Detect which cell encompasses the target text, then output its [x, y] center coordinate. 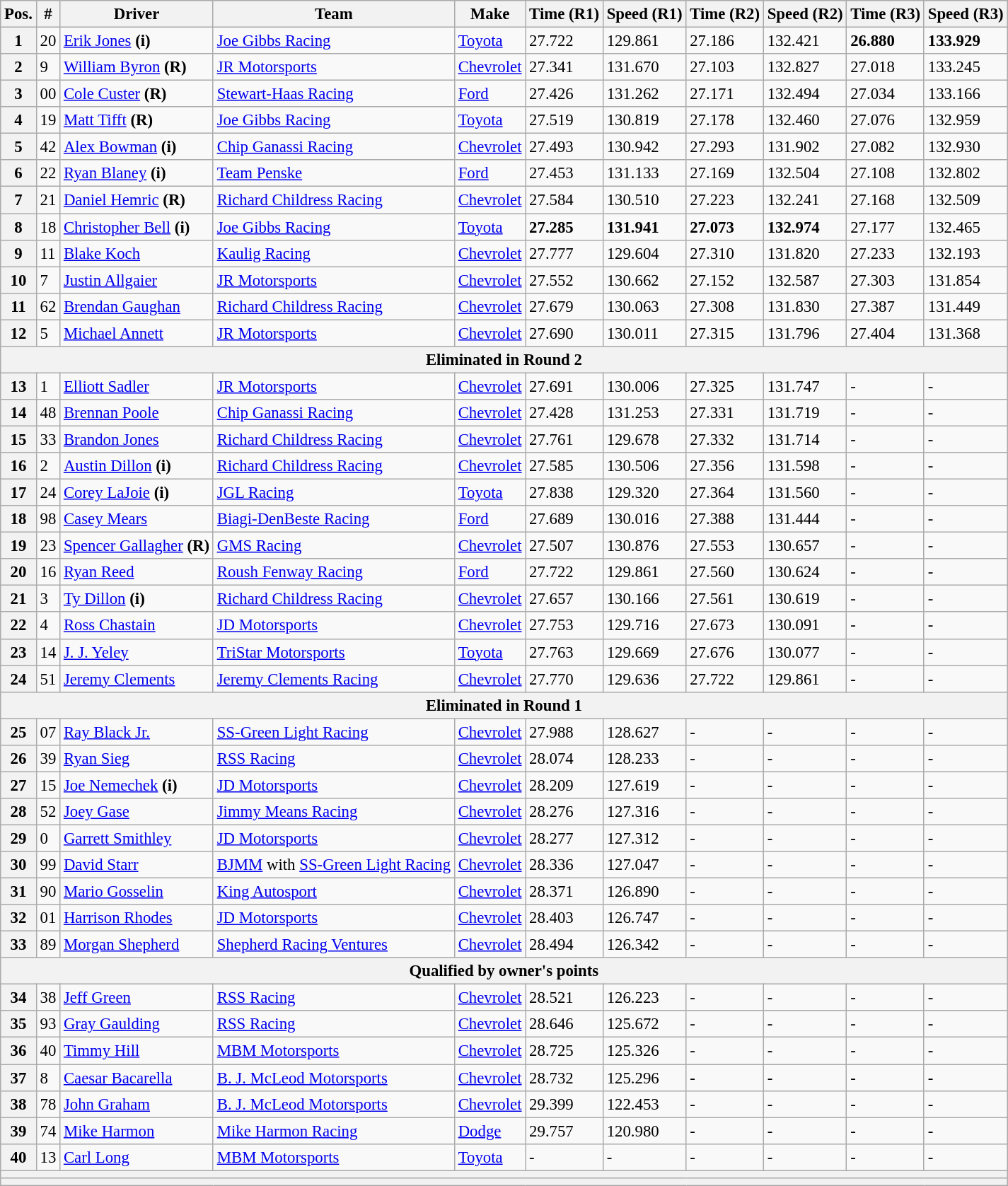
Justin Allgaier [137, 280]
Daniel Hemric (R) [137, 200]
27.103 [725, 67]
27.178 [725, 120]
Mike Harmon [137, 1131]
Roush Fenway Racing [334, 572]
29.399 [564, 1104]
128.233 [644, 759]
Morgan Shepherd [137, 945]
Speed (R1) [644, 14]
130.619 [805, 599]
27.315 [725, 333]
Shepherd Racing Ventures [334, 945]
126.342 [644, 945]
133.245 [966, 67]
129.678 [644, 439]
74 [48, 1131]
Time (R2) [725, 14]
John Graham [137, 1104]
131.820 [805, 253]
GMS Racing [334, 546]
27.585 [564, 466]
Gray Gaulding [137, 1025]
130.657 [805, 546]
27.988 [564, 732]
127.312 [644, 838]
126.747 [644, 918]
27.519 [564, 120]
31 [18, 892]
132.974 [805, 227]
27.073 [725, 227]
27.364 [725, 493]
130.506 [644, 466]
King Autosport [334, 892]
01 [48, 918]
130.942 [644, 147]
David Starr [137, 865]
130.819 [644, 120]
28.403 [564, 918]
07 [48, 732]
93 [48, 1025]
TriStar Motorsports [334, 652]
30 [18, 865]
Austin Dillon (i) [137, 466]
Driver [137, 14]
Stewart-Haas Racing [334, 94]
127.619 [644, 785]
Speed (R2) [805, 14]
42 [48, 147]
28.074 [564, 759]
29.757 [564, 1131]
Alex Bowman (i) [137, 147]
Blake Koch [137, 253]
34 [18, 998]
Joe Nemechek (i) [137, 785]
27.657 [564, 599]
37 [18, 1078]
27.082 [886, 147]
28.521 [564, 998]
Time (R1) [564, 14]
129.636 [644, 679]
127.047 [644, 865]
27.223 [725, 200]
131.133 [644, 173]
Team Penske [334, 173]
Ray Black Jr. [137, 732]
132.802 [966, 173]
129.669 [644, 652]
27.838 [564, 493]
00 [48, 94]
130.662 [644, 280]
28.646 [564, 1025]
Dodge [489, 1131]
Jimmy Means Racing [334, 812]
131.902 [805, 147]
Michael Annett [137, 333]
132.460 [805, 120]
Timmy Hill [137, 1051]
J. J. Yeley [137, 652]
78 [48, 1104]
BJMM with SS-Green Light Racing [334, 865]
130.011 [644, 333]
132.421 [805, 41]
131.830 [805, 306]
130.510 [644, 200]
27.553 [725, 546]
27.076 [886, 120]
125.296 [644, 1078]
Ryan Blaney (i) [137, 173]
27.552 [564, 280]
131.262 [644, 94]
132.959 [966, 120]
Garrett Smithley [137, 838]
Speed (R3) [966, 14]
27.679 [564, 306]
26 [18, 759]
131.560 [805, 493]
62 [48, 306]
Caesar Bacarella [137, 1078]
27.428 [564, 413]
27.493 [564, 147]
27.689 [564, 519]
132.193 [966, 253]
27.388 [725, 519]
27.341 [564, 67]
Brennan Poole [137, 413]
126.223 [644, 998]
SS-Green Light Racing [334, 732]
125.326 [644, 1051]
Ryan Sieg [137, 759]
36 [18, 1051]
122.453 [644, 1104]
William Byron (R) [137, 67]
27.018 [886, 67]
99 [48, 865]
Mike Harmon Racing [334, 1131]
28 [18, 812]
28.209 [564, 785]
0 [48, 838]
Ross Chastain [137, 626]
Time (R3) [886, 14]
48 [48, 413]
27.108 [886, 173]
27.770 [564, 679]
Joey Gase [137, 812]
131.368 [966, 333]
28.336 [564, 865]
127.316 [644, 812]
89 [48, 945]
52 [48, 812]
27.763 [564, 652]
27.186 [725, 41]
27.293 [725, 147]
132.509 [966, 200]
131.796 [805, 333]
26.880 [886, 41]
27.034 [886, 94]
131.670 [644, 67]
131.253 [644, 413]
130.876 [644, 546]
130.624 [805, 572]
32 [18, 918]
27.560 [725, 572]
27.561 [725, 599]
Christopher Bell (i) [137, 227]
27.453 [564, 173]
27.761 [564, 439]
130.016 [644, 519]
90 [48, 892]
27.507 [564, 546]
27.325 [725, 386]
27.676 [725, 652]
131.714 [805, 439]
Make [489, 14]
29 [18, 838]
129.716 [644, 626]
131.941 [644, 227]
132.241 [805, 200]
129.320 [644, 493]
27.387 [886, 306]
133.929 [966, 41]
Casey Mears [137, 519]
27.233 [886, 253]
27.584 [564, 200]
Ty Dillon (i) [137, 599]
10 [18, 280]
130.006 [644, 386]
130.077 [805, 652]
Carl Long [137, 1157]
35 [18, 1025]
27.777 [564, 253]
Matt Tifft (R) [137, 120]
27.285 [564, 227]
Pos. [18, 14]
28.494 [564, 945]
98 [48, 519]
28.277 [564, 838]
120.980 [644, 1131]
132.587 [805, 280]
131.444 [805, 519]
133.166 [966, 94]
130.091 [805, 626]
12 [18, 333]
Eliminated in Round 2 [504, 360]
132.465 [966, 227]
Mario Gosselin [137, 892]
51 [48, 679]
Jeff Green [137, 998]
Brendan Gaughan [137, 306]
27.753 [564, 626]
131.719 [805, 413]
132.504 [805, 173]
125.672 [644, 1025]
27.356 [725, 466]
132.494 [805, 94]
6 [18, 173]
Corey LaJoie (i) [137, 493]
126.890 [644, 892]
Jeremy Clements [137, 679]
131.854 [966, 280]
28.725 [564, 1051]
27.673 [725, 626]
27.177 [886, 227]
Qualified by owner's points [504, 971]
27.310 [725, 253]
27.426 [564, 94]
Spencer Gallagher (R) [137, 546]
Kaulig Racing [334, 253]
# [48, 14]
25 [18, 732]
27.690 [564, 333]
Jeremy Clements Racing [334, 679]
131.747 [805, 386]
27.404 [886, 333]
28.276 [564, 812]
28.732 [564, 1078]
27.303 [886, 280]
27.171 [725, 94]
27 [18, 785]
Cole Custer (R) [137, 94]
128.627 [644, 732]
27.169 [725, 173]
27.691 [564, 386]
27.152 [725, 280]
28.371 [564, 892]
JGL Racing [334, 493]
Team [334, 14]
Biagi-DenBeste Racing [334, 519]
130.166 [644, 599]
17 [18, 493]
27.332 [725, 439]
27.308 [725, 306]
Erik Jones (i) [137, 41]
130.063 [644, 306]
27.331 [725, 413]
Ryan Reed [137, 572]
Harrison Rhodes [137, 918]
132.930 [966, 147]
Elliott Sadler [137, 386]
Eliminated in Round 1 [504, 705]
129.604 [644, 253]
Brandon Jones [137, 439]
131.598 [805, 466]
132.827 [805, 67]
131.449 [966, 306]
27.168 [886, 200]
